Capture the cell that displays the provided text and extract its (X, Y) central coordinate. 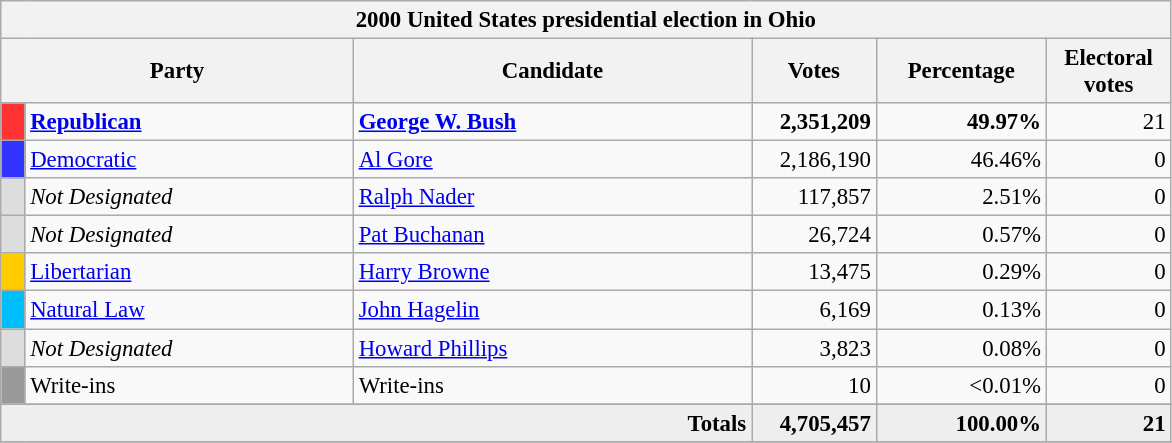
Howard Phillips (552, 348)
<0.01% (961, 385)
117,857 (814, 197)
John Hagelin (552, 310)
46.46% (961, 160)
6,169 (814, 310)
49.97% (961, 122)
Republican (189, 122)
0.29% (961, 273)
10 (814, 385)
Ralph Nader (552, 197)
Natural Law (189, 310)
Candidate (552, 72)
Percentage (961, 72)
Totals (376, 423)
Libertarian (189, 273)
Harry Browne (552, 273)
0.57% (961, 235)
2,186,190 (814, 160)
0.13% (961, 310)
Democratic (189, 160)
George W. Bush (552, 122)
26,724 (814, 235)
Al Gore (552, 160)
Party (178, 72)
0.08% (961, 348)
4,705,457 (814, 423)
100.00% (961, 423)
2000 United States presidential election in Ohio (586, 20)
Votes (814, 72)
2,351,209 (814, 122)
Pat Buchanan (552, 235)
3,823 (814, 348)
2.51% (961, 197)
Electoral votes (1108, 72)
13,475 (814, 273)
